Search for the cell housing the specified text and yield its [x, y] center coordinate. 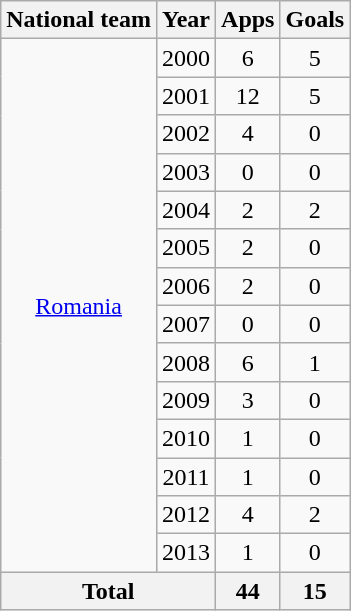
Apps [248, 20]
2012 [186, 515]
2000 [186, 58]
44 [248, 591]
2002 [186, 134]
2009 [186, 400]
2004 [186, 210]
15 [315, 591]
2010 [186, 438]
2011 [186, 477]
Goals [315, 20]
Romania [79, 306]
2006 [186, 286]
2001 [186, 96]
National team [79, 20]
Year [186, 20]
Total [108, 591]
2013 [186, 553]
3 [248, 400]
2003 [186, 172]
2008 [186, 362]
12 [248, 96]
2007 [186, 324]
2005 [186, 248]
